Detect which cell encompasses the target text, then output its (x, y) center coordinate. 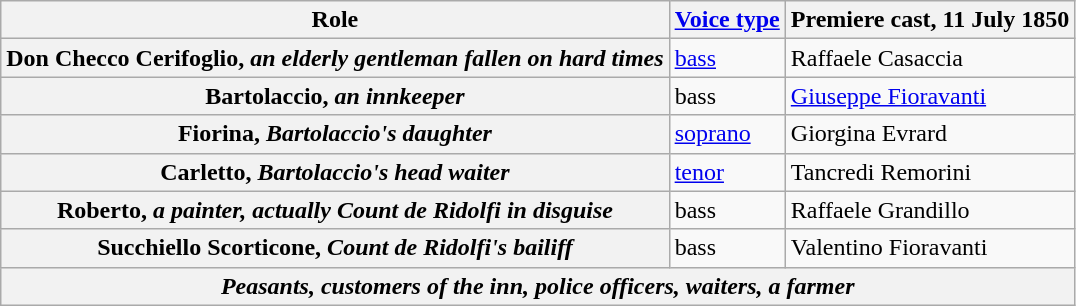
Carletto, Bartolaccio's head waiter (335, 172)
Giorgina Evrard (930, 134)
tenor (727, 172)
Raffaele Casaccia (930, 58)
Role (335, 20)
Tancredi Remorini (930, 172)
Giuseppe Fioravanti (930, 96)
Don Checco Cerifoglio, an elderly gentleman fallen on hard times (335, 58)
Peasants, customers of the inn, police officers, waiters, a farmer (538, 286)
Valentino Fioravanti (930, 248)
Premiere cast, 11 July 1850 (930, 20)
Raffaele Grandillo (930, 210)
soprano (727, 134)
Bartolaccio, an innkeeper (335, 96)
Succhiello Scorticone, Count de Ridolfi's bailiff (335, 248)
Voice type (727, 20)
Roberto, a painter, actually Count de Ridolfi in disguise (335, 210)
Fiorina, Bartolaccio's daughter (335, 134)
